Find where the given text appears and provide that cell's center as [x, y] coordinate. 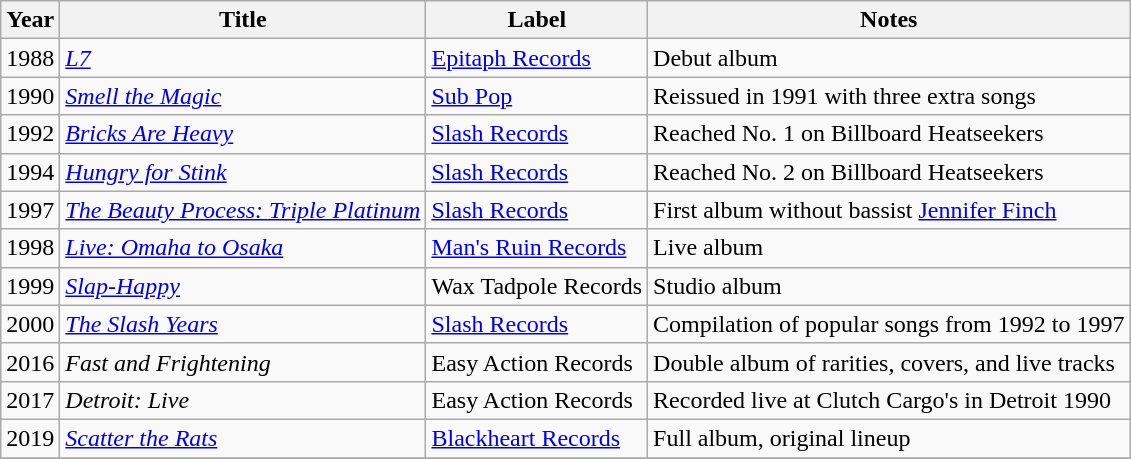
Scatter the Rats [243, 438]
Blackheart Records [537, 438]
Label [537, 20]
Live: Omaha to Osaka [243, 248]
Slap-Happy [243, 286]
Man's Ruin Records [537, 248]
Wax Tadpole Records [537, 286]
2000 [30, 324]
1988 [30, 58]
L7 [243, 58]
The Slash Years [243, 324]
Reached No. 1 on Billboard Heatseekers [889, 134]
1997 [30, 210]
Compilation of popular songs from 1992 to 1997 [889, 324]
Epitaph Records [537, 58]
1998 [30, 248]
Reached No. 2 on Billboard Heatseekers [889, 172]
2017 [30, 400]
1990 [30, 96]
Smell the Magic [243, 96]
Recorded live at Clutch Cargo's in Detroit 1990 [889, 400]
Hungry for Stink [243, 172]
First album without bassist Jennifer Finch [889, 210]
1999 [30, 286]
1992 [30, 134]
Studio album [889, 286]
Detroit: Live [243, 400]
Notes [889, 20]
1994 [30, 172]
2016 [30, 362]
2019 [30, 438]
Debut album [889, 58]
Bricks Are Heavy [243, 134]
Year [30, 20]
Full album, original lineup [889, 438]
Live album [889, 248]
Sub Pop [537, 96]
Double album of rarities, covers, and live tracks [889, 362]
The Beauty Process: Triple Platinum [243, 210]
Reissued in 1991 with three extra songs [889, 96]
Title [243, 20]
Fast and Frightening [243, 362]
